Detect which cell encompasses the target text, then output its [X, Y] center coordinate. 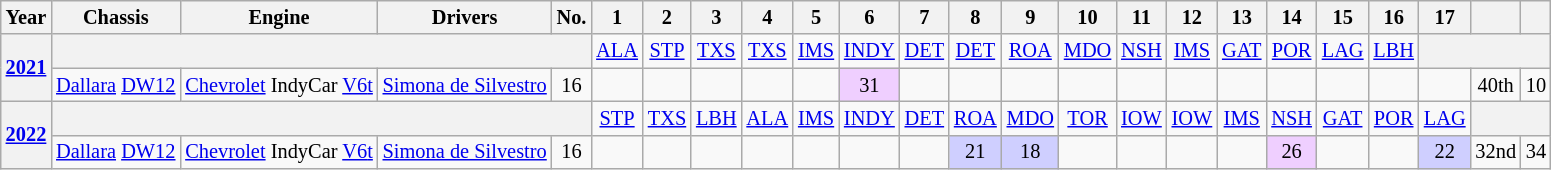
26 [1291, 152]
21 [976, 152]
5 [816, 17]
1 [617, 17]
18 [1030, 152]
No. [572, 17]
9 [1030, 17]
22 [1445, 152]
17 [1445, 17]
8 [976, 17]
2021 [26, 68]
TOR [1088, 118]
34 [1536, 152]
Year [26, 17]
40th [1495, 85]
7 [924, 17]
Engine [278, 17]
11 [1141, 17]
2022 [26, 134]
3 [716, 17]
13 [1242, 17]
15 [1343, 17]
14 [1291, 17]
Chassis [116, 17]
4 [767, 17]
2 [667, 17]
12 [1192, 17]
Drivers [465, 17]
6 [870, 17]
32nd [1495, 152]
31 [870, 85]
